Provide the (x, y) coordinate of the cell's center where the given text is located.  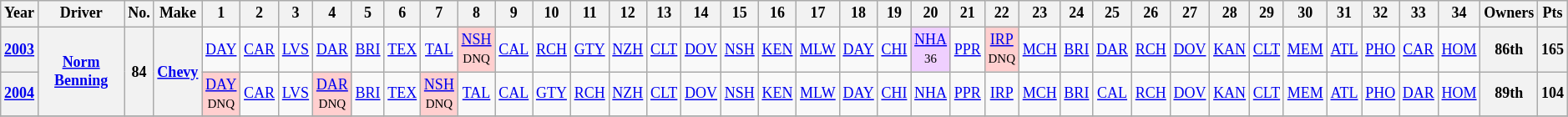
13 (665, 13)
2003 (20, 49)
2004 (20, 94)
15 (740, 13)
Year (20, 13)
165 (1553, 49)
1 (221, 13)
104 (1553, 94)
7 (439, 13)
27 (1190, 13)
9 (514, 13)
14 (701, 13)
3 (296, 13)
32 (1381, 13)
30 (1305, 13)
11 (589, 13)
Make (178, 13)
84 (139, 72)
19 (894, 13)
28 (1230, 13)
86th (1510, 49)
Owners (1510, 13)
16 (777, 13)
89th (1510, 94)
29 (1266, 13)
NHA (931, 94)
31 (1344, 13)
IRP (1002, 94)
Chevy (178, 72)
4 (332, 13)
26 (1151, 13)
Norm Benning (80, 72)
12 (628, 13)
5 (367, 13)
18 (858, 13)
6 (402, 13)
34 (1459, 13)
24 (1077, 13)
20 (931, 13)
10 (552, 13)
23 (1039, 13)
NHA36 (931, 49)
No. (139, 13)
33 (1419, 13)
17 (818, 13)
DARDNQ (332, 94)
DAYDNQ (221, 94)
21 (967, 13)
IRPDNQ (1002, 49)
Pts (1553, 13)
22 (1002, 13)
8 (476, 13)
2 (260, 13)
25 (1112, 13)
Driver (80, 13)
